Extract the [X, Y] coordinate from the center of the cell holding the provided text.  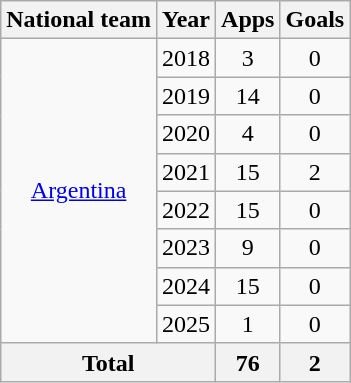
3 [248, 58]
2021 [186, 172]
2025 [186, 324]
4 [248, 134]
Apps [248, 20]
2019 [186, 96]
2023 [186, 248]
Total [108, 362]
14 [248, 96]
76 [248, 362]
Year [186, 20]
Argentina [79, 191]
Goals [315, 20]
1 [248, 324]
2022 [186, 210]
2024 [186, 286]
2018 [186, 58]
National team [79, 20]
2020 [186, 134]
9 [248, 248]
